Identify which cell holds the provided text, then report its (X, Y) central coordinate. 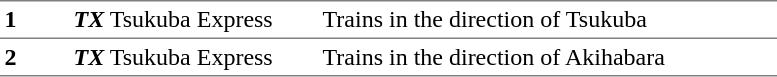
Trains in the direction of Akihabara (548, 58)
1 (34, 20)
Trains in the direction of Tsukuba (548, 20)
2 (34, 58)
